Determine the [x, y] coordinate at the center of the cell enclosing the given text.  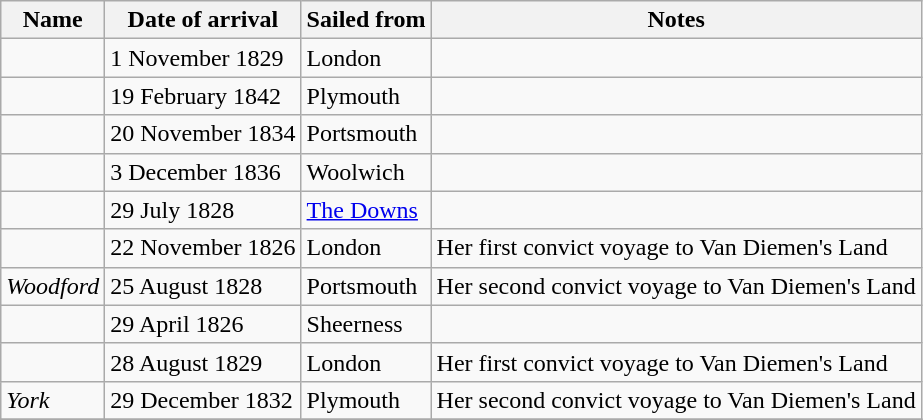
3 December 1836 [203, 172]
20 November 1834 [203, 134]
1 November 1829 [203, 58]
Notes [676, 20]
28 August 1829 [203, 362]
The Downs [366, 210]
Woolwich [366, 172]
Sheerness [366, 324]
York [53, 400]
Date of arrival [203, 20]
29 July 1828 [203, 210]
Sailed from [366, 20]
29 April 1826 [203, 324]
22 November 1826 [203, 248]
19 February 1842 [203, 96]
Name [53, 20]
29 December 1832 [203, 400]
25 August 1828 [203, 286]
Woodford [53, 286]
